Locate the cell with the specified text and output its (X, Y) center coordinate. 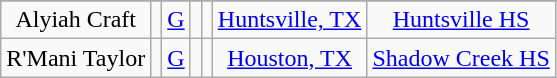
Alyiah Craft (76, 20)
Shadow Creek HS (461, 58)
Houston, TX (290, 58)
Huntsville, TX (290, 20)
R'Mani Taylor (76, 58)
Huntsville HS (461, 20)
